Extract the (X, Y) coordinate from the center of the cell holding the provided text.  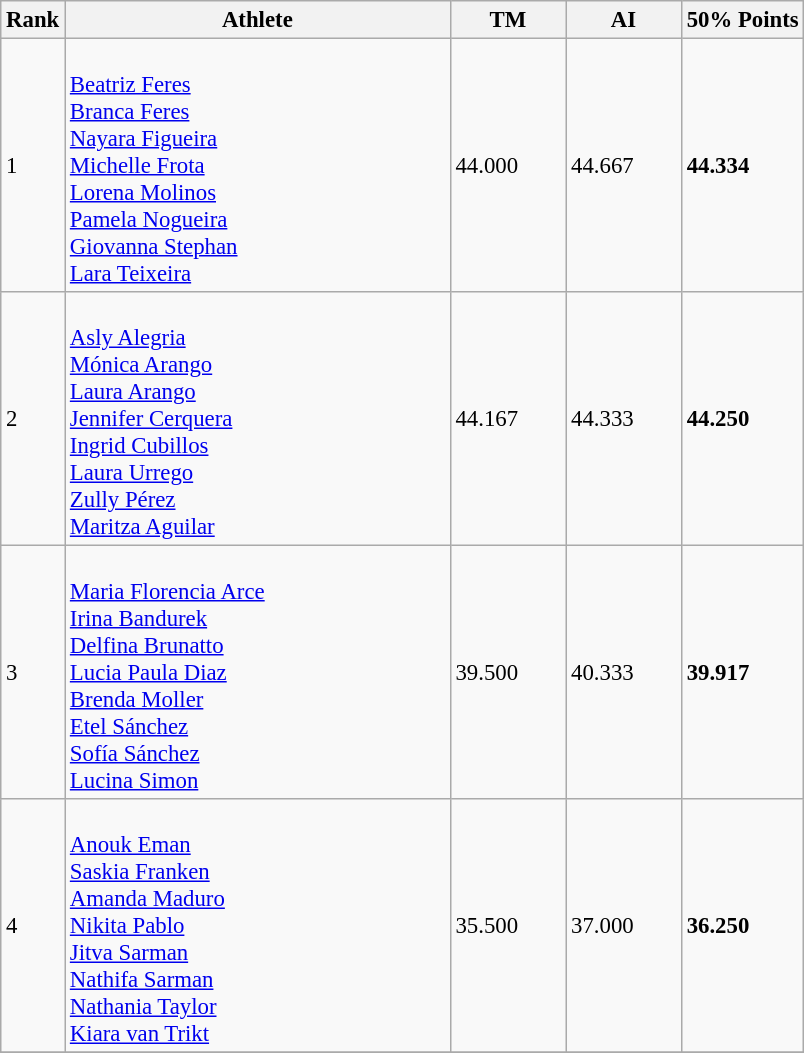
Rank (33, 20)
44.167 (508, 419)
36.250 (742, 926)
44.667 (624, 166)
39.917 (742, 673)
Anouk EmanSaskia FrankenAmanda MaduroNikita PabloJitva SarmanNathifa SarmanNathania TaylorKiara van Trikt (258, 926)
Maria Florencia ArceIrina BandurekDelfina BrunattoLucia Paula DiazBrenda MollerEtel SánchezSofía SánchezLucina Simon (258, 673)
44.334 (742, 166)
40.333 (624, 673)
Athlete (258, 20)
35.500 (508, 926)
Beatriz FeresBranca FeresNayara FigueiraMichelle FrotaLorena MolinosPamela NogueiraGiovanna StephanLara Teixeira (258, 166)
39.500 (508, 673)
37.000 (624, 926)
44.000 (508, 166)
Asly AlegriaMónica ArangoLaura ArangoJennifer CerqueraIngrid CubillosLaura UrregoZully PérezMaritza Aguilar (258, 419)
44.250 (742, 419)
3 (33, 673)
1 (33, 166)
4 (33, 926)
2 (33, 419)
AI (624, 20)
TM (508, 20)
50% Points (742, 20)
44.333 (624, 419)
